From the cell containing the given text, extract its center point as [x, y] coordinate. 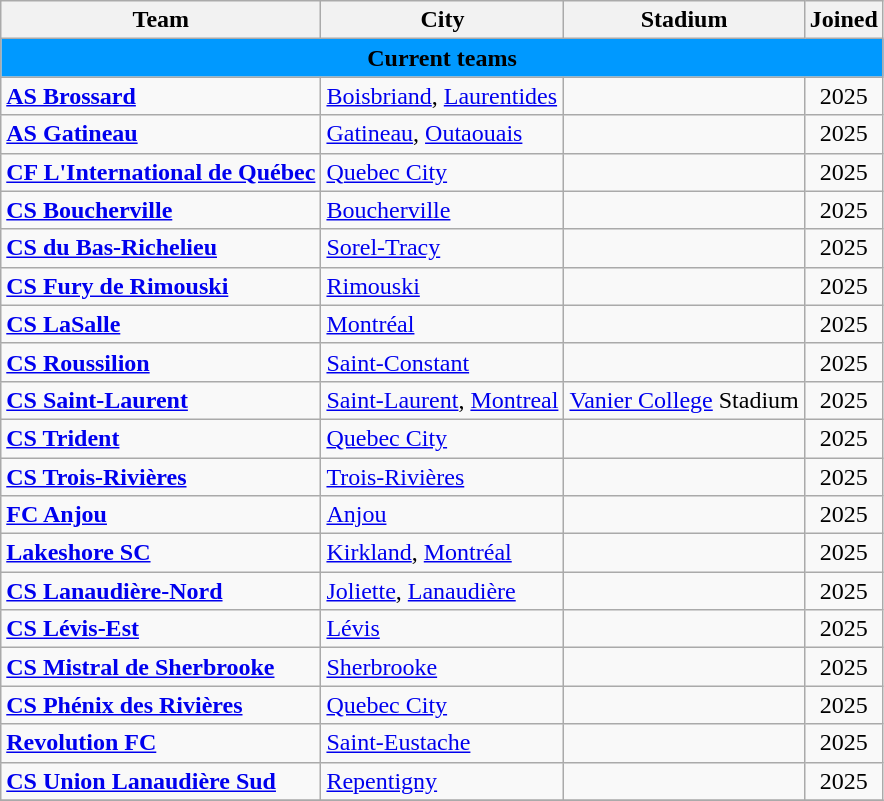
CF L'International de Québec [161, 172]
CS Trois-Rivières [161, 477]
Stadium [684, 20]
Boucherville [442, 210]
CS Roussilion [161, 362]
CS Lanaudière-Nord [161, 591]
Saint-Eustache [442, 743]
CS LaSalle [161, 324]
CS Lévis-Est [161, 629]
Boisbriand, Laurentides [442, 96]
CS Union Lanaudière Sud [161, 781]
AS Brossard [161, 96]
Repentigny [442, 781]
Sorel-Tracy [442, 248]
Montréal [442, 324]
Gatineau, Outaouais [442, 134]
Joliette, Lanaudière [442, 591]
FC Anjou [161, 515]
Trois-Rivières [442, 477]
Current teams [442, 58]
Vanier College Stadium [684, 400]
City [442, 20]
Saint-Constant [442, 362]
AS Gatineau [161, 134]
Sherbrooke [442, 667]
Joined [844, 20]
CS Phénix des Rivières [161, 705]
CS du Bas-Richelieu [161, 248]
Saint-Laurent, Montreal [442, 400]
Revolution FC [161, 743]
Rimouski [442, 286]
Anjou [442, 515]
Lévis [442, 629]
Team [161, 20]
CS Saint-Laurent [161, 400]
CS Mistral de Sherbrooke [161, 667]
Kirkland, Montréal [442, 553]
Lakeshore SC [161, 553]
CS Trident [161, 438]
CS Fury de Rimouski [161, 286]
CS Boucherville [161, 210]
